Capture the cell that displays the provided text and extract its (X, Y) central coordinate. 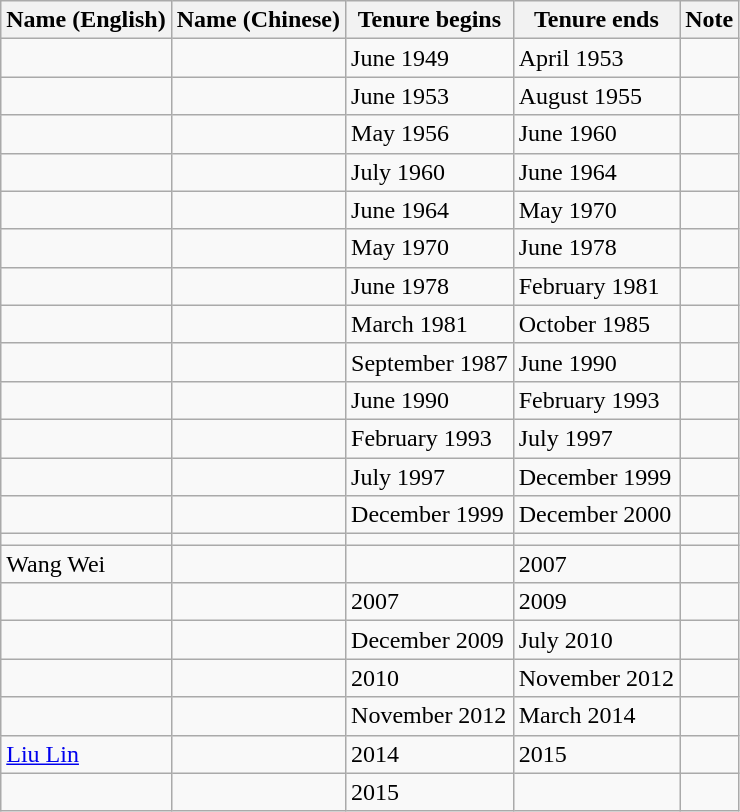
Wang Wei (86, 564)
Note (710, 20)
Name (Chinese) (258, 20)
2014 (430, 754)
April 1953 (596, 58)
Name (English) (86, 20)
May 1956 (430, 134)
March 1981 (430, 324)
June 1953 (430, 96)
September 1987 (430, 362)
March 2014 (596, 716)
Tenure begins (430, 20)
Liu Lin (86, 754)
August 1955 (596, 96)
2009 (596, 602)
July 1960 (430, 172)
2010 (430, 678)
February 1981 (596, 286)
June 1949 (430, 58)
October 1985 (596, 324)
July 2010 (596, 640)
June 1960 (596, 134)
Tenure ends (596, 20)
December 2009 (430, 640)
December 2000 (596, 515)
